Detect which cell encompasses the target text, then output its (X, Y) center coordinate. 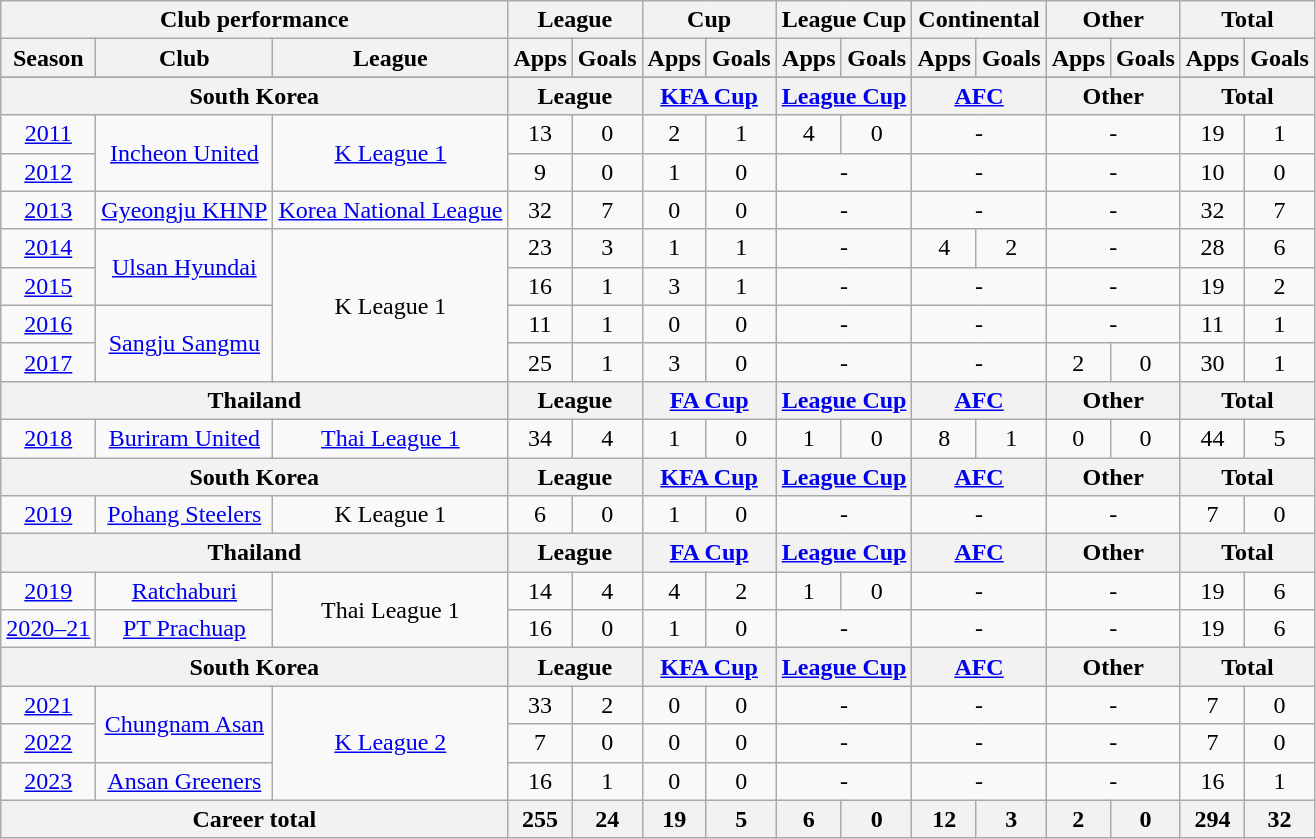
Ulsan Hyundai (184, 267)
Gyeongju KHNP (184, 210)
2023 (48, 781)
12 (944, 819)
2017 (48, 362)
Sangju Sangmu (184, 343)
2020–21 (48, 629)
Buriram United (184, 438)
294 (1212, 819)
Club (184, 58)
14 (540, 591)
2014 (48, 248)
PT Prachuap (184, 629)
2016 (48, 324)
44 (1212, 438)
2013 (48, 210)
2011 (48, 134)
Ansan Greeners (184, 781)
Cup (709, 20)
2015 (48, 286)
9 (540, 172)
255 (540, 819)
13 (540, 134)
8 (944, 438)
Chungnam Asan (184, 724)
K League 2 (390, 743)
24 (607, 819)
Continental (979, 20)
34 (540, 438)
2018 (48, 438)
10 (1212, 172)
28 (1212, 248)
Pohang Steelers (184, 515)
Club performance (254, 20)
2022 (48, 743)
25 (540, 362)
Career total (254, 819)
Incheon United (184, 153)
2021 (48, 705)
2012 (48, 172)
Season (48, 58)
33 (540, 705)
Korea National League (390, 210)
30 (1212, 362)
23 (540, 248)
Ratchaburi (184, 591)
